Extract the [X, Y] coordinate from the center of the cell holding the provided text.  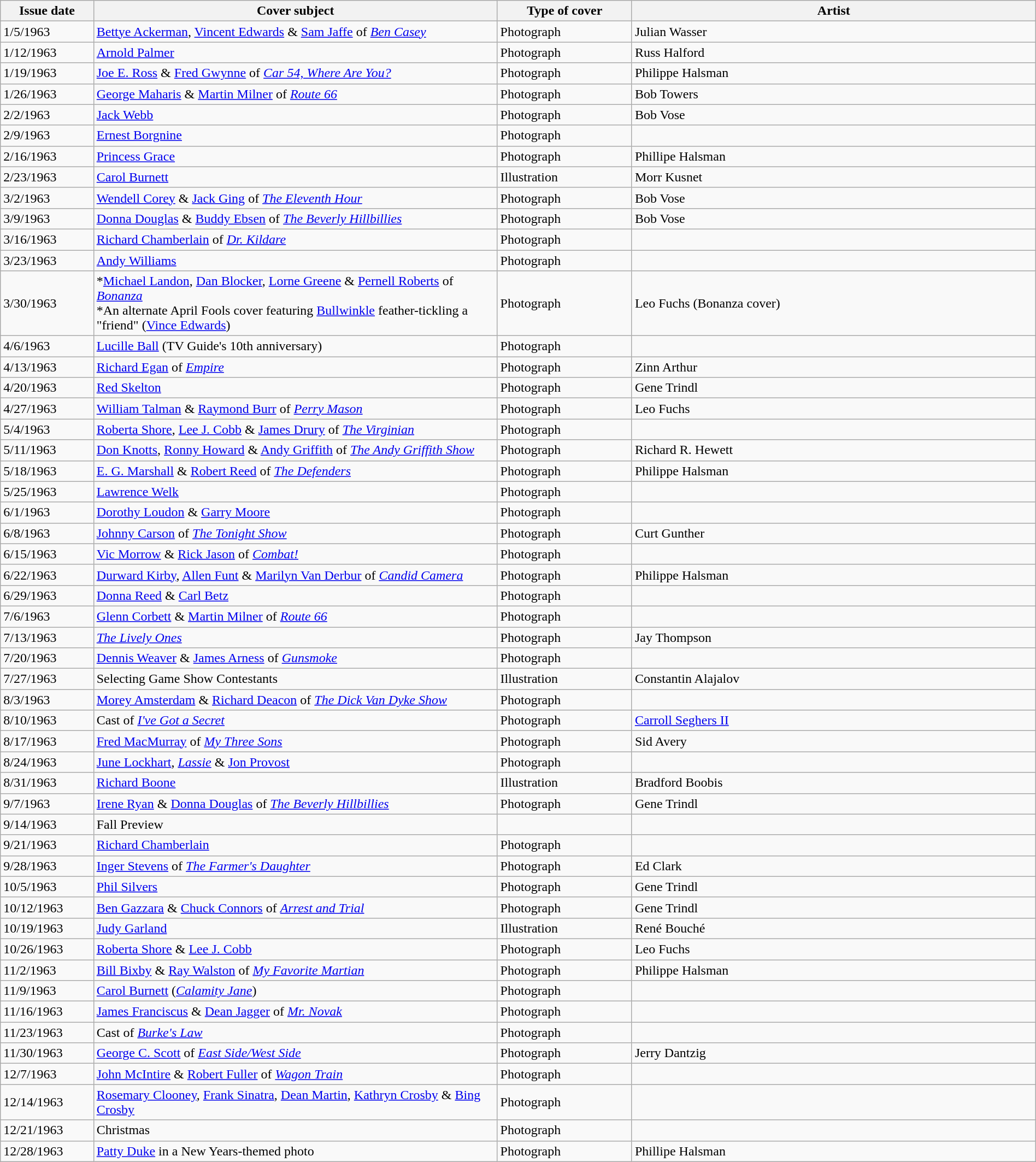
Durward Kirby, Allen Funt & Marilyn Van Derbur of Candid Camera [295, 575]
6/15/1963 [47, 554]
Don Knotts, Ronny Howard & Andy Griffith of The Andy Griffith Show [295, 450]
7/27/1963 [47, 679]
John McIntire & Robert Fuller of Wagon Train [295, 1074]
Rosemary Clooney, Frank Sinatra, Dean Martin, Kathryn Crosby & Bing Crosby [295, 1102]
Irene Ryan & Donna Douglas of The Beverly Hillbillies [295, 804]
8/24/1963 [47, 762]
Leo Fuchs (Bonanza cover) [834, 304]
June Lockhart, Lassie & Jon Provost [295, 762]
6/1/1963 [47, 512]
5/11/1963 [47, 450]
E. G. Marshall & Robert Reed of The Defenders [295, 471]
8/17/1963 [47, 741]
Carol Burnett (Calamity Jane) [295, 991]
Carol Burnett [295, 177]
1/12/1963 [47, 52]
Wendell Corey & Jack Ging of The Eleventh Hour [295, 198]
8/10/1963 [47, 721]
3/2/1963 [47, 198]
7/13/1963 [47, 638]
5/25/1963 [47, 492]
Constantin Alajalov [834, 679]
Bradford Boobis [834, 783]
12/28/1963 [47, 1151]
2/23/1963 [47, 177]
Sid Avery [834, 741]
George C. Scott of East Side/West Side [295, 1053]
Richard Egan of Empire [295, 367]
6/22/1963 [47, 575]
The Lively Ones [295, 638]
1/5/1963 [47, 32]
4/6/1963 [47, 346]
Inger Stevens of The Farmer's Daughter [295, 866]
Fred MacMurray of My Three Sons [295, 741]
6/29/1963 [47, 595]
3/9/1963 [47, 219]
2/9/1963 [47, 135]
Bettye Ackerman, Vincent Edwards & Sam Jaffe of Ben Casey [295, 32]
Artist [834, 11]
Bob Towers [834, 94]
12/21/1963 [47, 1130]
Princess Grace [295, 156]
9/14/1963 [47, 824]
Lucille Ball (TV Guide's 10th anniversary) [295, 346]
10/12/1963 [47, 907]
Jay Thompson [834, 638]
3/30/1963 [47, 304]
11/30/1963 [47, 1053]
3/23/1963 [47, 261]
3/16/1963 [47, 239]
11/16/1963 [47, 1012]
Cover subject [295, 11]
Christmas [295, 1130]
11/23/1963 [47, 1033]
4/13/1963 [47, 367]
Carroll Seghers II [834, 721]
Vic Morrow & Rick Jason of Combat! [295, 554]
George Maharis & Martin Milner of Route 66 [295, 94]
Donna Douglas & Buddy Ebsen of The Beverly Hillbillies [295, 219]
Zinn Arthur [834, 367]
Selecting Game Show Contestants [295, 679]
René Bouché [834, 928]
Roberta Shore, Lee J. Cobb & James Drury of The Virginian [295, 429]
Red Skelton [295, 388]
Johnny Carson of The Tonight Show [295, 533]
Richard Chamberlain [295, 845]
6/8/1963 [47, 533]
Curt Gunther [834, 533]
2/2/1963 [47, 115]
Jack Webb [295, 115]
1/19/1963 [47, 73]
Richard Chamberlain of Dr. Kildare [295, 239]
Richard Boone [295, 783]
10/19/1963 [47, 928]
Russ Halford [834, 52]
11/2/1963 [47, 970]
Morr Kusnet [834, 177]
Julian Wasser [834, 32]
5/4/1963 [47, 429]
7/20/1963 [47, 658]
4/27/1963 [47, 409]
10/5/1963 [47, 887]
8/3/1963 [47, 700]
Ben Gazzara & Chuck Connors of Arrest and Trial [295, 907]
Fall Preview [295, 824]
Joe E. Ross & Fred Gwynne of Car 54, Where Are You? [295, 73]
Issue date [47, 11]
Ed Clark [834, 866]
Morey Amsterdam & Richard Deacon of The Dick Van Dyke Show [295, 700]
4/20/1963 [47, 388]
12/7/1963 [47, 1074]
Bill Bixby & Ray Walston of My Favorite Martian [295, 970]
Ernest Borgnine [295, 135]
Glenn Corbett & Martin Milner of Route 66 [295, 616]
James Franciscus & Dean Jagger of Mr. Novak [295, 1012]
11/9/1963 [47, 991]
9/7/1963 [47, 804]
Lawrence Welk [295, 492]
Cast of Burke's Law [295, 1033]
1/26/1963 [47, 94]
Cast of I've Got a Secret [295, 721]
Type of cover [564, 11]
10/26/1963 [47, 949]
Richard R. Hewett [834, 450]
Roberta Shore & Lee J. Cobb [295, 949]
Andy Williams [295, 261]
8/31/1963 [47, 783]
2/16/1963 [47, 156]
Dennis Weaver & James Arness of Gunsmoke [295, 658]
9/21/1963 [47, 845]
Patty Duke in a New Years-themed photo [295, 1151]
Arnold Palmer [295, 52]
12/14/1963 [47, 1102]
William Talman & Raymond Burr of Perry Mason [295, 409]
Donna Reed & Carl Betz [295, 595]
Jerry Dantzig [834, 1053]
Phil Silvers [295, 887]
7/6/1963 [47, 616]
9/28/1963 [47, 866]
Dorothy Loudon & Garry Moore [295, 512]
5/18/1963 [47, 471]
Judy Garland [295, 928]
